Return the (X, Y) coordinate for the center point of the cell that contains the specified text.  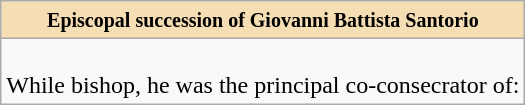
Episcopal succession of Giovanni Battista Santorio (263, 20)
While bishop, he was the principal co-consecrator of: (263, 72)
